Search for the cell housing the specified text and yield its [X, Y] center coordinate. 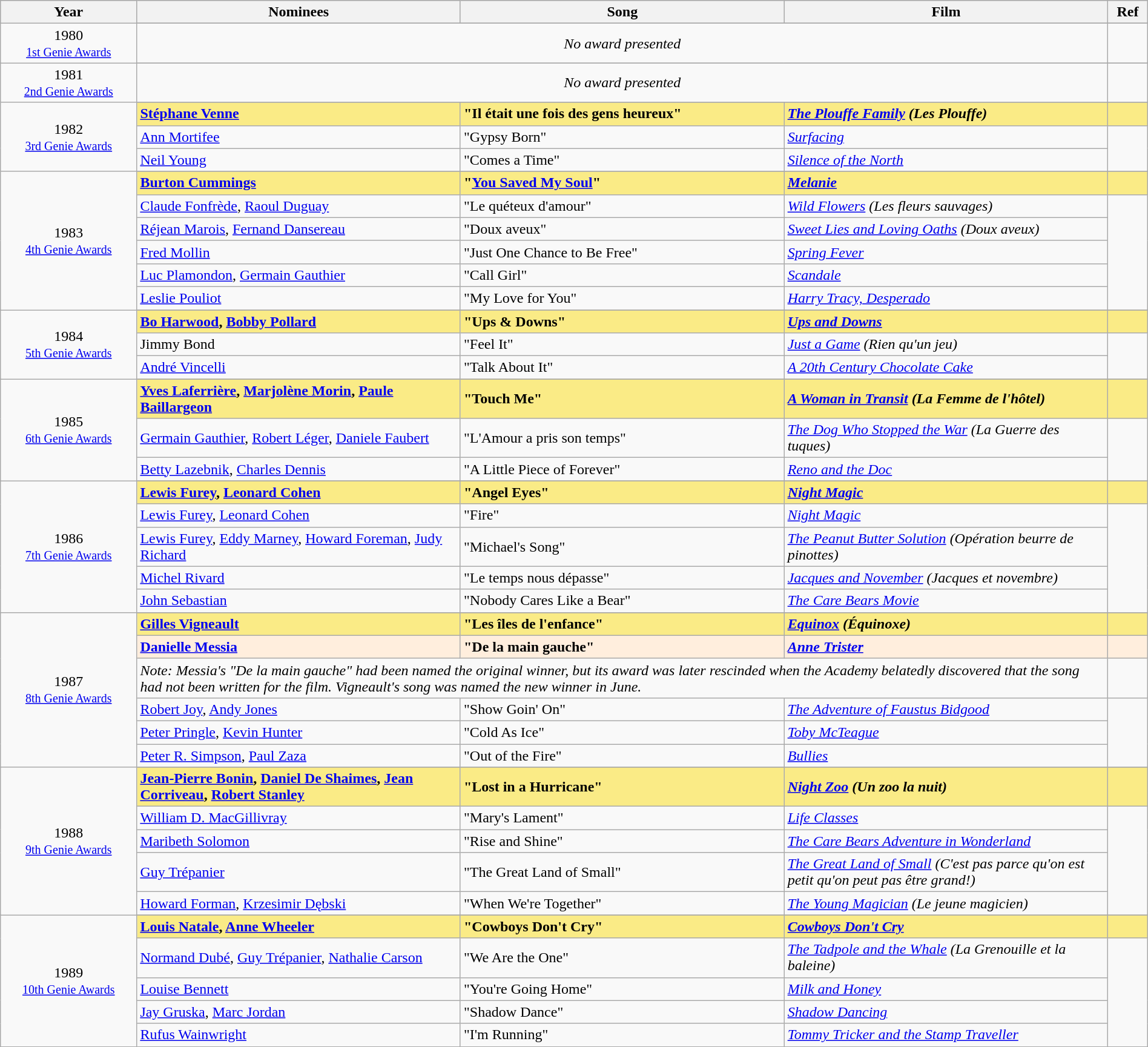
Night Zoo (Un zoo la nuit) [946, 787]
1983 4th Genie Awards [69, 240]
Reno and the Doc [946, 469]
"Just One Chance to Be Free" [622, 252]
Peter R. Simpson, Paul Zaza [299, 755]
Melanie [946, 183]
"Comes a Time" [622, 160]
Silence of the North [946, 160]
Wild Flowers (Les fleurs sauvages) [946, 206]
Danielle Messia [299, 647]
"Le temps nous dépasse" [622, 578]
"Show Goin' On" [622, 709]
1989 10th Genie Awards [69, 981]
"My Love for You" [622, 298]
Michel Rivard [299, 578]
"Lost in a Hurricane" [622, 787]
Bullies [946, 755]
Bo Harwood, Bobby Pollard [299, 322]
1985 6th Genie Awards [69, 430]
Nominees [299, 12]
"Shadow Dance" [622, 1012]
"Il était une fois des gens heureux" [622, 114]
Shadow Dancing [946, 1012]
Film [946, 12]
Louis Natale, Anne Wheeler [299, 926]
"Les îles de l'enfance" [622, 624]
"When We're Together" [622, 903]
"Ups & Downs" [622, 322]
Robert Joy, Andy Jones [299, 709]
"Call Girl" [622, 275]
"Talk About It" [622, 368]
Cowboys Don't Cry [946, 926]
1986 7th Genie Awards [69, 546]
A 20th Century Chocolate Cake [946, 368]
"Michael's Song" [622, 546]
The Adventure of Faustus Bidgood [946, 709]
The Young Magician (Le jeune magicien) [946, 903]
Surfacing [946, 137]
1987 8th Genie Awards [69, 689]
Milk and Honey [946, 989]
Sweet Lies and Loving Oaths (Doux aveux) [946, 229]
1988 9th Genie Awards [69, 841]
1981 2nd Genie Awards [69, 82]
"Feel It" [622, 345]
Anne Trister [946, 647]
Song [622, 12]
Jean-Pierre Bonin, Daniel De Shaimes, Jean Corriveau, Robert Stanley [299, 787]
Lewis Furey, Eddy Marney, Howard Foreman, Judy Richard [299, 546]
Normand Dubé, Guy Trépanier, Nathalie Carson [299, 958]
Rufus Wainwright [299, 1035]
Equinox (Équinoxe) [946, 624]
"You're Going Home" [622, 989]
Ref [1128, 12]
Spring Fever [946, 252]
Life Classes [946, 818]
William D. MacGillivray [299, 818]
Louise Bennett [299, 989]
Neil Young [299, 160]
"Fire" [622, 515]
"Cold As Ice" [622, 732]
Ann Mortifee [299, 137]
Jacques and November (Jacques et novembre) [946, 578]
The Care Bears Movie [946, 601]
Howard Forman, Krzesimir Dębski [299, 903]
Tommy Tricker and the Stamp Traveller [946, 1035]
"Cowboys Don't Cry" [622, 926]
Year [69, 12]
Just a Game (Rien qu'un jeu) [946, 345]
"You Saved My Soul" [622, 183]
"A Little Piece of Forever" [622, 469]
Yves Laferrière, Marjolène Morin, Paule Baillargeon [299, 398]
"We Are the One" [622, 958]
Betty Lazebnik, Charles Dennis [299, 469]
Toby McTeague [946, 732]
André Vincelli [299, 368]
Guy Trépanier [299, 872]
The Care Bears Adventure in Wonderland [946, 841]
The Great Land of Small (C'est pas parce qu'on est petit qu'on peut pas être grand!) [946, 872]
The Plouffe Family (Les Plouffe) [946, 114]
1982 3rd Genie Awards [69, 137]
"Mary's Lament" [622, 818]
"I'm Running" [622, 1035]
John Sebastian [299, 601]
Scandale [946, 275]
"Out of the Fire" [622, 755]
"Doux aveux" [622, 229]
"L'Amour a pris son temps" [622, 438]
The Tadpole and the Whale (La Grenouille et la baleine) [946, 958]
Germain Gauthier, Robert Léger, Daniele Faubert [299, 438]
The Dog Who Stopped the War (La Guerre des tuques) [946, 438]
"Le quéteux d'amour" [622, 206]
Fred Mollin [299, 252]
Gilles Vigneault [299, 624]
Jimmy Bond [299, 345]
"Gypsy Born" [622, 137]
1984 5th Genie Awards [69, 345]
Ups and Downs [946, 322]
"Nobody Cares Like a Bear" [622, 601]
A Woman in Transit (La Femme de l'hôtel) [946, 398]
Harry Tracy, Desperado [946, 298]
Claude Fonfrède, Raoul Duguay [299, 206]
Réjean Marois, Fernand Dansereau [299, 229]
Jay Gruska, Marc Jordan [299, 1012]
Maribeth Solomon [299, 841]
"Touch Me" [622, 398]
Leslie Pouliot [299, 298]
"Rise and Shine" [622, 841]
"Angel Eyes" [622, 492]
"The Great Land of Small" [622, 872]
Luc Plamondon, Germain Gauthier [299, 275]
Peter Pringle, Kevin Hunter [299, 732]
The Peanut Butter Solution (Opération beurre de pinottes) [946, 546]
Burton Cummings [299, 183]
1980 1st Genie Awards [69, 44]
"De la main gauche" [622, 647]
Stéphane Venne [299, 114]
